From the cell containing the given text, extract its center point as [X, Y] coordinate. 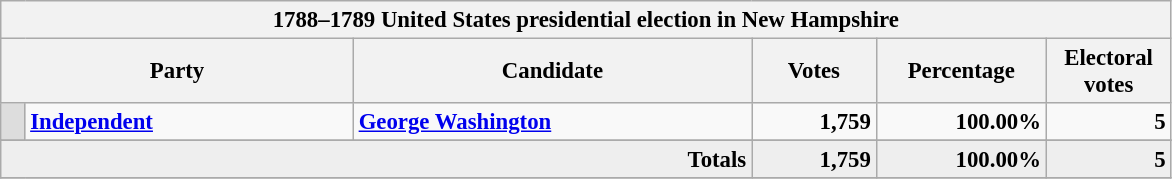
Totals [376, 160]
Candidate [552, 72]
Electoral votes [1108, 72]
1788–1789 United States presidential election in New Hampshire [586, 20]
Party [178, 72]
George Washington [552, 122]
Votes [814, 72]
Percentage [961, 72]
Independent [189, 122]
